Detect which cell encompasses the target text, then output its [X, Y] center coordinate. 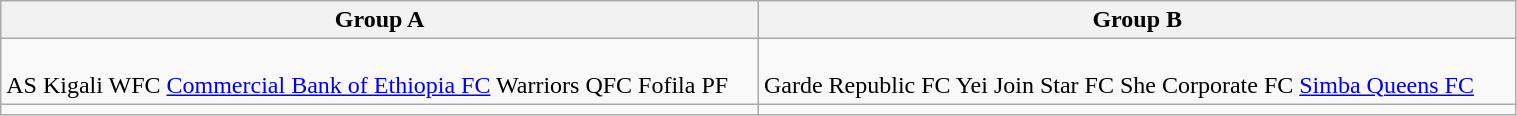
AS Kigali WFC Commercial Bank of Ethiopia FC Warriors QFC Fofila PF [380, 72]
Group A [380, 20]
Group B [1137, 20]
Garde Republic FC Yei Join Star FC She Corporate FC Simba Queens FC [1137, 72]
